Return (X, Y) of the center of cell containing provided text 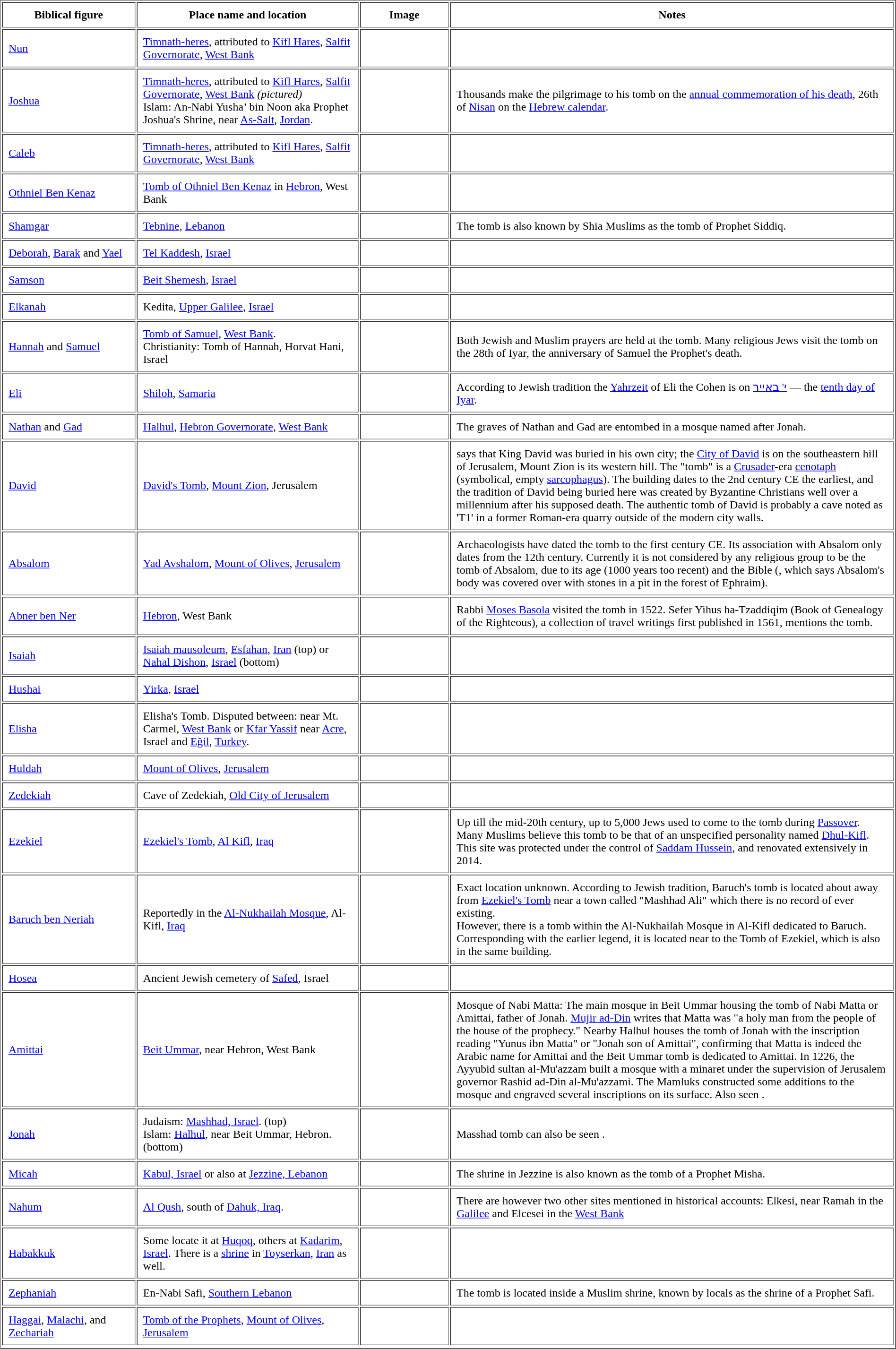
David (69, 486)
Hosea (69, 978)
Some locate it at Huqoq, others at Kadarim, Israel. There is a shrine in Toyserkan, Iran as well. (248, 1253)
Haggai, Malachi, and Zechariah (69, 1326)
Nathan and Gad (69, 427)
Shiloh, Samaria (248, 393)
Thousands make the pilgrimage to his tomb on the annual commemoration of his death, 26th of Nisan on the Hebrew calendar. (672, 101)
David's Tomb, Mount Zion, Jerusalem (248, 486)
Tel Kaddesh, Israel (248, 253)
Yirka, Israel (248, 689)
Reportedly in the Al-Nukhailah Mosque, Al-Kifl, Iraq (248, 919)
Al Qush, south of Dahuk, Iraq. (248, 1207)
Biblical figure (69, 15)
Notes (672, 15)
Nahum (69, 1207)
Tebnine, Lebanon (248, 226)
Yad Avshalom, Mount of Olives, Jerusalem (248, 563)
Shamgar (69, 226)
Othniel Ben Kenaz (69, 193)
Cave of Zedekiah, Old City of Jerusalem (248, 795)
Image (405, 15)
Ancient Jewish cemetery of Safed, Israel (248, 978)
Abner ben Ner (69, 616)
Samson (69, 280)
Baruch ben Neriah (69, 919)
Absalom (69, 563)
The graves of Nathan and Gad are entombed in a mosque named after Jonah. (672, 427)
Beit Shemesh, Israel (248, 280)
Huldah (69, 768)
The shrine in Jezzine is also known as the tomb of a Prophet Misha. (672, 1174)
Hannah and Samuel (69, 347)
Isaiah mausoleum, Esfahan, Iran (top) or Nahal Dishon, Israel (bottom) (248, 656)
Beit Ummar, near Hebron, West Bank (248, 1050)
Deborah, Barak and Yael (69, 253)
Joshua (69, 101)
The tomb is also known by Shia Muslims as the tomb of Prophet Siddiq. (672, 226)
There are however two other sites mentioned in historical accounts: Elkesi, near Ramah in the Galilee and Elcesei in the West Bank (672, 1207)
Tomb of Othniel Ben Kenaz in Hebron, West Bank (248, 193)
The tomb is located inside a Muslim shrine, known by locals as the shrine of a Prophet Safi. (672, 1293)
Tomb of Samuel, West Bank.Christianity: Tomb of Hannah, Horvat Hani, Israel (248, 347)
Zedekiah (69, 795)
Zephaniah (69, 1293)
Amittai (69, 1050)
En-Nabi Safi, Southern Lebanon (248, 1293)
Judaism: Mashhad, Israel. (top)Islam: Halhul, near Beit Ummar, Hebron. (bottom) (248, 1134)
Nun (69, 48)
Ezekiel (69, 841)
Habakkuk (69, 1253)
Caleb (69, 153)
Kedita, Upper Galilee, Israel (248, 307)
Elisha (69, 729)
Mount of Olives, Jerusalem (248, 768)
Hebron, West Bank (248, 616)
Hushai (69, 689)
Masshad tomb can also be seen . (672, 1134)
Tomb of the Prophets, Mount of Olives, Jerusalem (248, 1326)
Elkanah (69, 307)
Elisha's Tomb. Disputed between: near Mt. Carmel, West Bank or Kfar Yassif near Acre, Israel and Eğil, Turkey. (248, 729)
Place name and location (248, 15)
Micah (69, 1174)
Halhul, Hebron Governorate, West Bank (248, 427)
Isaiah (69, 656)
Ezekiel's Tomb, Al Kifl, Iraq (248, 841)
Eli (69, 393)
Kabul, Israel or also at Jezzine, Lebanon (248, 1174)
Jonah (69, 1134)
According to Jewish tradition the Yahrzeit of Eli the Cohen is on י' באייר — the tenth day of Iyar. (672, 393)
